Locate the cell with the specified text and output its [x, y] center coordinate. 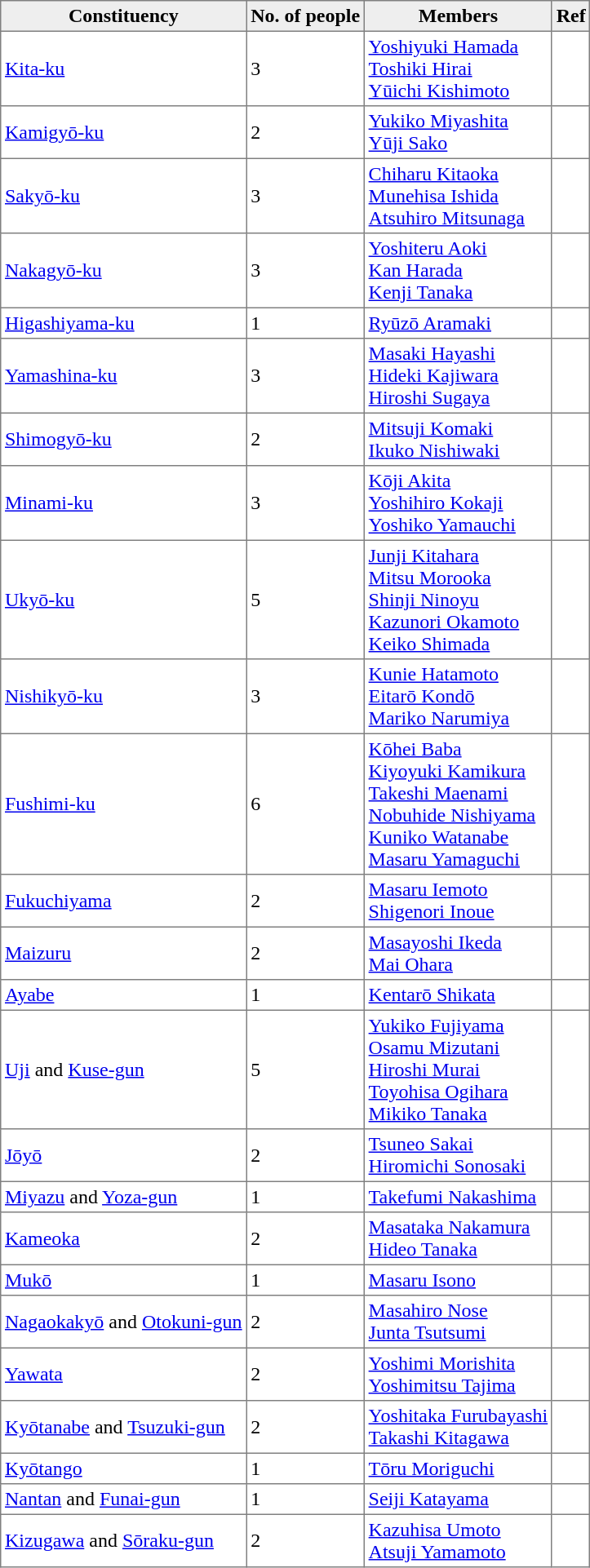
Minami-ku [124, 503]
Kyōtango [124, 1468]
Ukyō-ku [124, 600]
Kameoka [124, 1238]
Junji KitaharaMitsu MorookaShinji NinoyuKazunori OkamotoKeiko Shimada [458, 600]
Nakagyō-ku [124, 271]
Kizugawa and Sōraku-gun [124, 1540]
Yoshimi MorishitaYoshimitsu Tajima [458, 1374]
Ayabe [124, 995]
Yawata [124, 1374]
Takefumi Nakashima [458, 1197]
6 [305, 804]
Yoshiteru AokiKan HaradaKenji Tanaka [458, 271]
Masaru Isono [458, 1280]
Sakyō-ku [124, 196]
Masaki HayashiHideki KajiwaraHiroshi Sugaya [458, 376]
Tsuneo SakaiHiromichi Sonosaki [458, 1155]
Kita-ku [124, 69]
No. of people [305, 16]
Ref [570, 16]
Nishikyō-ku [124, 697]
Ryūzō Aramaki [458, 323]
Constituency [124, 16]
Mitsuji KomakiIkuko Nishiwaki [458, 439]
Kyōtanabe and Tsuzuki-gun [124, 1427]
Kunie HatamotoEitarō KondōMariko Narumiya [458, 697]
Kamigyō-ku [124, 132]
Nagaokakyō and Otokuni-gun [124, 1322]
Yukiko MiyashitaYūji Sako [458, 132]
Kazuhisa UmotoAtsuji Yamamoto [458, 1540]
Tōru Moriguchi [458, 1468]
Fukuchiyama [124, 901]
Fushimi-ku [124, 804]
Kentarō Shikata [458, 995]
Yoshitaka FurubayashiTakashi Kitagawa [458, 1427]
Nantan and Funai-gun [124, 1499]
Masataka NakamuraHideo Tanaka [458, 1238]
Miyazu and Yoza-gun [124, 1197]
Chiharu KitaokaMunehisa IshidaAtsuhiro Mitsunaga [458, 196]
Members [458, 16]
Kōhei BabaKiyoyuki KamikuraTakeshi MaenamiNobuhide NishiyamaKuniko WatanabeMasaru Yamaguchi [458, 804]
Masayoshi IkedaMai Ohara [458, 953]
Masahiro NoseJunta Tsutsumi [458, 1322]
Uji and Kuse-gun [124, 1070]
Maizuru [124, 953]
Yukiko FujiyamaOsamu MizutaniHiroshi MuraiToyohisa OgiharaMikiko Tanaka [458, 1070]
Kōji AkitaYoshihiro KokajiYoshiko Yamauchi [458, 503]
Jōyō [124, 1155]
Yoshiyuki HamadaToshiki HiraiYūichi Kishimoto [458, 69]
Masaru IemotoShigenori Inoue [458, 901]
Yamashina-ku [124, 376]
Higashiyama-ku [124, 323]
Shimogyō-ku [124, 439]
Mukō [124, 1280]
Seiji Katayama [458, 1499]
